For the text-containing cell, return its midpoint in [X, Y] coordinate format. 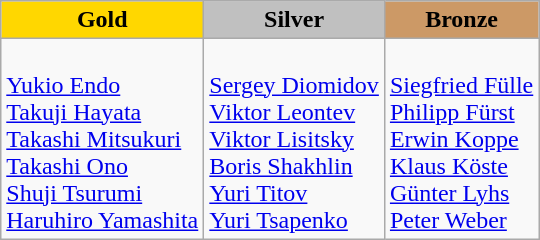
Silver [294, 20]
Bronze [461, 20]
Gold [102, 20]
Sergey DiomidovViktor LeontevViktor LisitskyBoris ShakhlinYuri TitovYuri Tsapenko [294, 139]
Siegfried FüllePhilipp FürstErwin KoppeKlaus KösteGünter LyhsPeter Weber [461, 139]
Yukio EndoTakuji HayataTakashi MitsukuriTakashi OnoShuji TsurumiHaruhiro Yamashita [102, 139]
